Return (X, Y) of the center of cell containing provided text 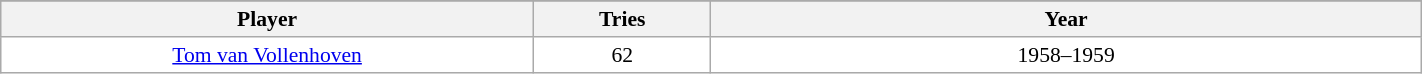
Player (268, 19)
Year (1066, 19)
1958–1959 (1066, 55)
62 (622, 55)
Tom van Vollenhoven (268, 55)
Tries (622, 19)
